Locate the cell with the specified text and output its (x, y) center coordinate. 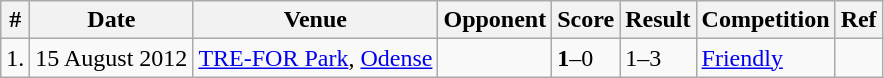
TRE-FOR Park, Odense (316, 58)
Friendly (766, 58)
1–3 (658, 58)
Opponent (495, 20)
Ref (858, 20)
15 August 2012 (112, 58)
Competition (766, 20)
1. (16, 58)
# (16, 20)
Result (658, 20)
1–0 (586, 58)
Score (586, 20)
Date (112, 20)
Venue (316, 20)
